Capture the cell that displays the provided text and extract its [x, y] central coordinate. 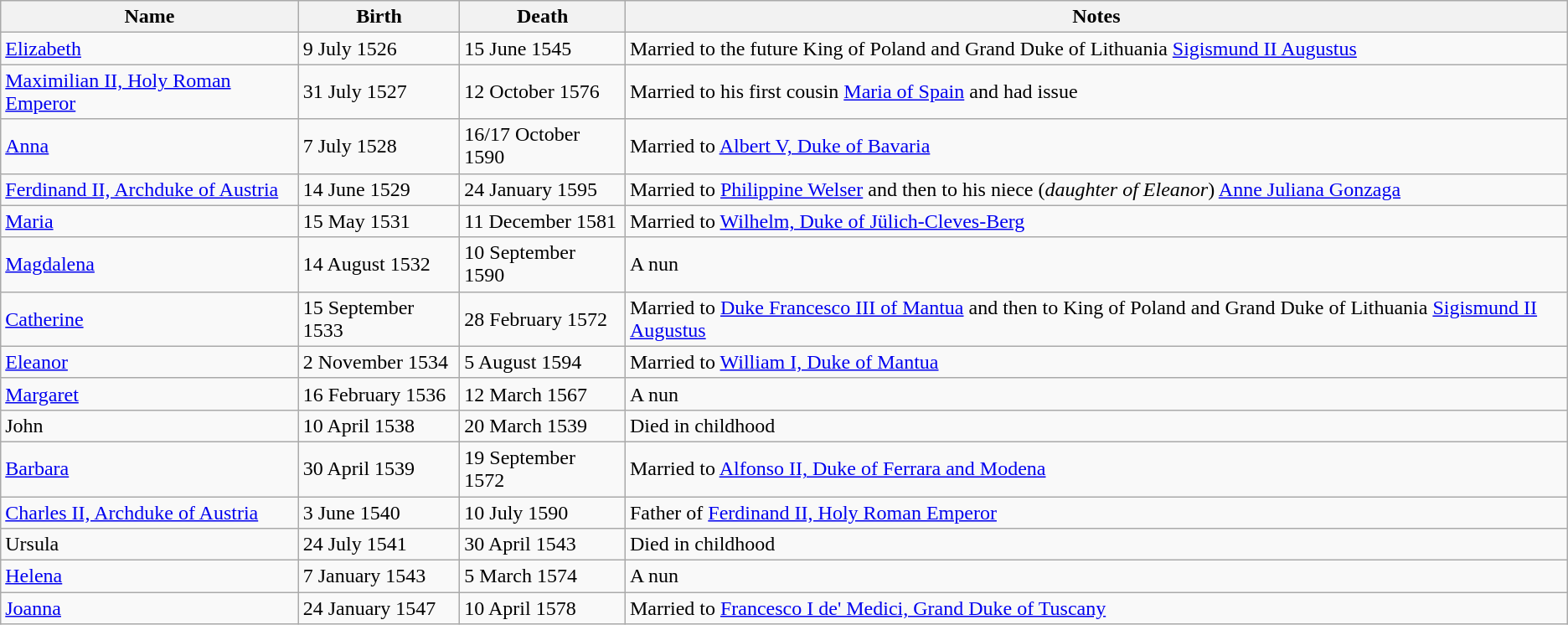
Maria [149, 221]
30 April 1543 [543, 545]
Charles II, Archduke of Austria [149, 512]
Eleanor [149, 362]
Name [149, 17]
16 February 1536 [379, 394]
11 December 1581 [543, 221]
15 May 1531 [379, 221]
14 June 1529 [379, 189]
Married to the future King of Poland and Grand Duke of Lithuania Sigismund II Augustus [1096, 49]
Married to Albert V, Duke of Bavaria [1096, 146]
16/17 October 1590 [543, 146]
10 July 1590 [543, 512]
12 March 1567 [543, 394]
15 June 1545 [543, 49]
Elizabeth [149, 49]
19 September 1572 [543, 469]
10 April 1538 [379, 426]
Father of Ferdinand II, Holy Roman Emperor [1096, 512]
10 April 1578 [543, 608]
Married to his first cousin Maria of Spain and had issue [1096, 92]
24 January 1595 [543, 189]
31 July 1527 [379, 92]
20 March 1539 [543, 426]
28 February 1572 [543, 318]
3 June 1540 [379, 512]
10 September 1590 [543, 265]
7 July 1528 [379, 146]
Barbara [149, 469]
30 April 1539 [379, 469]
5 March 1574 [543, 576]
Ursula [149, 545]
Married to Francesco I de' Medici, Grand Duke of Tuscany [1096, 608]
14 August 1532 [379, 265]
Anna [149, 146]
Joanna [149, 608]
Married to Philippine Welser and then to his niece (daughter of Eleanor) Anne Juliana Gonzaga [1096, 189]
24 July 1541 [379, 545]
9 July 1526 [379, 49]
Death [543, 17]
Married to Alfonso II, Duke of Ferrara and Modena [1096, 469]
John [149, 426]
Married to Wilhelm, Duke of Jülich-Cleves-Berg [1096, 221]
12 October 1576 [543, 92]
24 January 1547 [379, 608]
15 September 1533 [379, 318]
Married to Duke Francesco III of Mantua and then to King of Poland and Grand Duke of Lithuania Sigismund II Augustus [1096, 318]
5 August 1594 [543, 362]
Catherine [149, 318]
Margaret [149, 394]
Birth [379, 17]
Magdalena [149, 265]
Helena [149, 576]
Ferdinand II, Archduke of Austria [149, 189]
Notes [1096, 17]
Married to William I, Duke of Mantua [1096, 362]
Maximilian II, Holy Roman Emperor [149, 92]
2 November 1534 [379, 362]
7 January 1543 [379, 576]
